Return [x, y] of the center of cell containing provided text 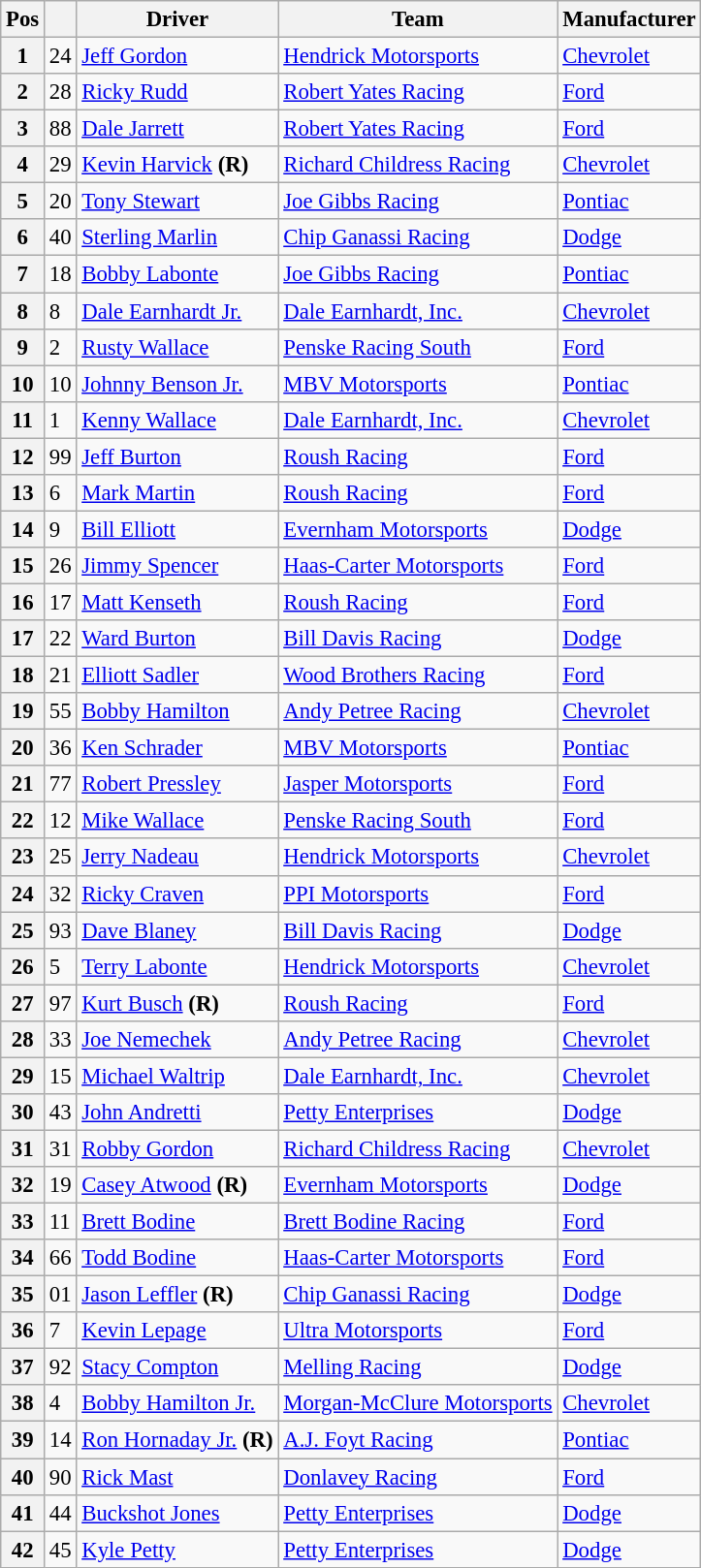
66 [60, 1258]
01 [60, 1295]
Kevin Harvick (R) [177, 165]
Kyle Petty [177, 1550]
Elliott Sadler [177, 675]
Brett Bodine Racing [418, 1222]
Todd Bodine [177, 1258]
Kenny Wallace [177, 420]
Ron Hornaday Jr. (R) [177, 1440]
Ward Burton [177, 639]
Jerry Nadeau [177, 858]
Joe Nemechek [177, 1040]
35 [23, 1295]
Ricky Rudd [177, 92]
Wood Brothers Racing [418, 675]
Rusty Wallace [177, 347]
Bobby Labonte [177, 274]
John Andretti [177, 1113]
Dale Jarrett [177, 129]
Jason Leffler (R) [177, 1295]
99 [60, 456]
Dave Blaney [177, 930]
93 [60, 930]
Manufacturer [629, 19]
3 [23, 129]
88 [60, 129]
Jimmy Spencer [177, 566]
37 [23, 1367]
97 [60, 1003]
Michael Waltrip [177, 1076]
55 [60, 711]
43 [60, 1113]
Morgan-McClure Motorsports [418, 1404]
Team [418, 19]
Mike Wallace [177, 821]
Bobby Hamilton [177, 711]
Terry Labonte [177, 966]
Bobby Hamilton Jr. [177, 1404]
41 [23, 1513]
Kurt Busch (R) [177, 1003]
38 [23, 1404]
Melling Racing [418, 1367]
PPI Motorsports [418, 894]
Ricky Craven [177, 894]
Brett Bodine [177, 1222]
Casey Atwood (R) [177, 1185]
34 [23, 1258]
23 [23, 858]
77 [60, 784]
42 [23, 1550]
27 [23, 1003]
Pos [23, 19]
Driver [177, 19]
90 [60, 1477]
39 [23, 1440]
Tony Stewart [177, 202]
Stacy Compton [177, 1367]
Jeff Burton [177, 456]
13 [23, 493]
Kevin Lepage [177, 1331]
Ken Schrader [177, 748]
Johnny Benson Jr. [177, 384]
Robby Gordon [177, 1148]
44 [60, 1513]
Matt Kenseth [177, 602]
16 [23, 602]
Dale Earnhardt Jr. [177, 311]
Mark Martin [177, 493]
45 [60, 1550]
Donlavey Racing [418, 1477]
Bill Elliott [177, 529]
A.J. Foyt Racing [418, 1440]
Ultra Motorsports [418, 1331]
Jasper Motorsports [418, 784]
Jeff Gordon [177, 56]
92 [60, 1367]
Robert Pressley [177, 784]
30 [23, 1113]
Sterling Marlin [177, 237]
Buckshot Jones [177, 1513]
Rick Mast [177, 1477]
